Pinpoint the cell where the given text exists, returning its (X, Y) midpoint coordinate. 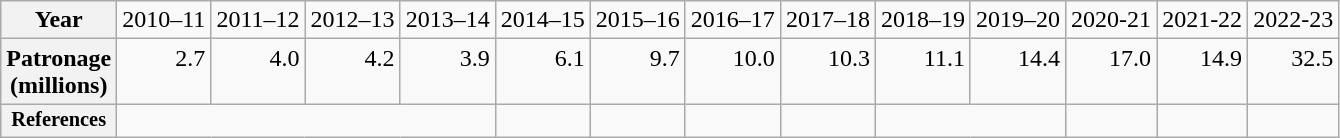
10.3 (828, 72)
9.7 (638, 72)
2013–14 (448, 20)
2022-23 (1294, 20)
2021-22 (1202, 20)
2.7 (164, 72)
14.4 (1018, 72)
References (59, 121)
2017–18 (828, 20)
32.5 (1294, 72)
11.1 (922, 72)
Patronage(millions) (59, 72)
2018–19 (922, 20)
2015–16 (638, 20)
17.0 (1112, 72)
2010–11 (164, 20)
2012–13 (352, 20)
2016–17 (732, 20)
4.2 (352, 72)
14.9 (1202, 72)
Year (59, 20)
3.9 (448, 72)
2019–20 (1018, 20)
2014–15 (542, 20)
2011–12 (258, 20)
6.1 (542, 72)
4.0 (258, 72)
2020-21 (1112, 20)
10.0 (732, 72)
